Pinpoint the cell where the given text exists, returning its (x, y) midpoint coordinate. 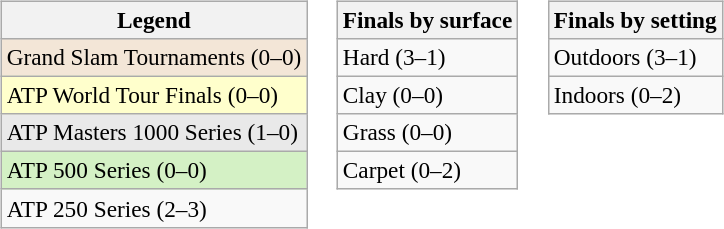
Finals by surface (427, 20)
Hard (3–1) (427, 57)
Carpet (0–2) (427, 171)
ATP 250 Series (2–3) (154, 208)
Finals by setting (635, 20)
ATP Masters 1000 Series (1–0) (154, 133)
Grass (0–0) (427, 133)
ATP World Tour Finals (0–0) (154, 95)
Indoors (0–2) (635, 95)
Clay (0–0) (427, 95)
Legend (154, 20)
Grand Slam Tournaments (0–0) (154, 57)
ATP 500 Series (0–0) (154, 171)
Outdoors (3–1) (635, 57)
